Locate the cell with the specified text and output its (X, Y) center coordinate. 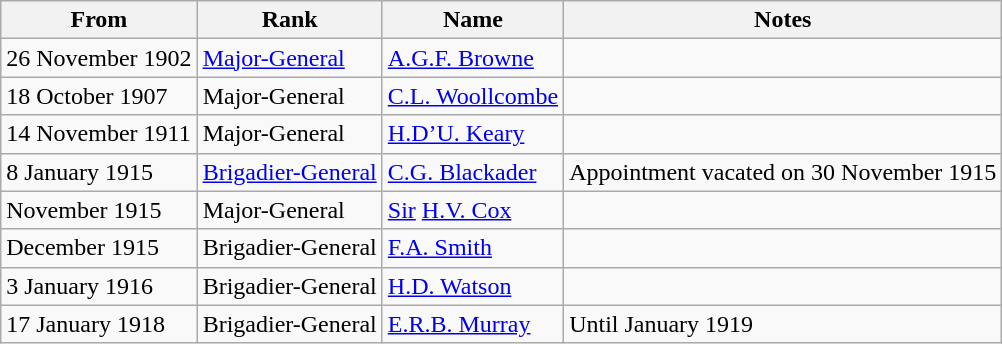
Notes (783, 20)
H.D’U. Keary (472, 134)
C.G. Blackader (472, 172)
H.D. Watson (472, 286)
18 October 1907 (99, 96)
C.L. Woollcombe (472, 96)
F.A. Smith (472, 248)
December 1915 (99, 248)
14 November 1911 (99, 134)
From (99, 20)
November 1915 (99, 210)
3 January 1916 (99, 286)
Until January 1919 (783, 324)
17 January 1918 (99, 324)
E.R.B. Murray (472, 324)
Rank (290, 20)
26 November 1902 (99, 58)
Appointment vacated on 30 November 1915 (783, 172)
A.G.F. Browne (472, 58)
Sir H.V. Cox (472, 210)
8 January 1915 (99, 172)
Name (472, 20)
